Provide the (X, Y) coordinate of the cell's center where the given text is located.  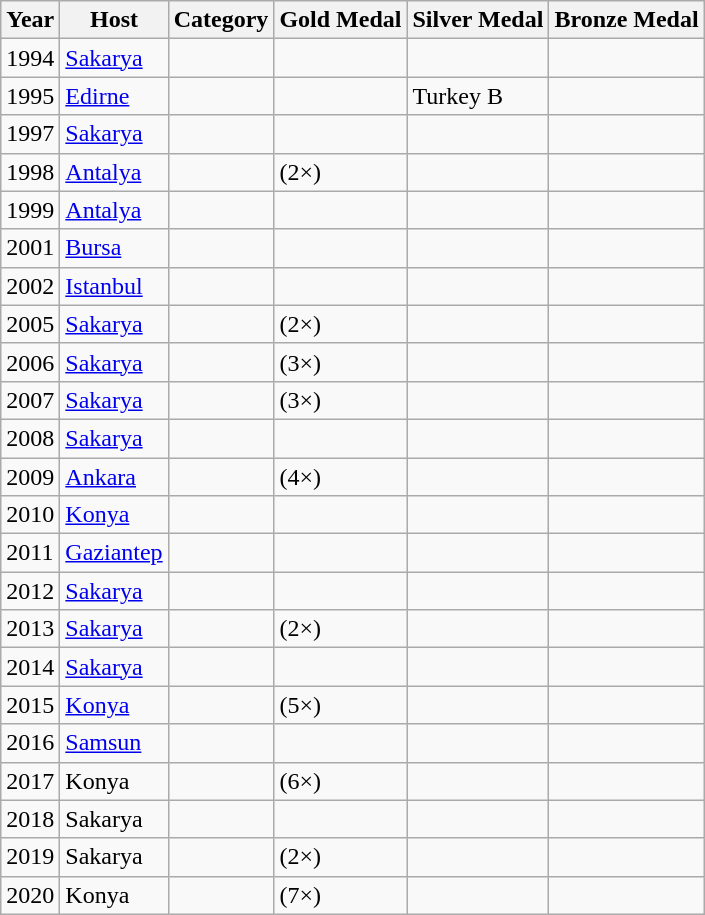
2013 (30, 629)
Samsun (114, 743)
2006 (30, 362)
Istanbul (114, 286)
1997 (30, 134)
(4×) (340, 477)
Silver Medal (478, 20)
Year (30, 20)
(5×) (340, 705)
2007 (30, 400)
2018 (30, 819)
2016 (30, 743)
2017 (30, 781)
(7×) (340, 895)
2011 (30, 553)
2015 (30, 705)
(6×) (340, 781)
Edirne (114, 96)
2019 (30, 857)
Category (221, 20)
2005 (30, 324)
1998 (30, 172)
1999 (30, 210)
2001 (30, 248)
1995 (30, 96)
2008 (30, 438)
Bronze Medal (626, 20)
2009 (30, 477)
2012 (30, 591)
Ankara (114, 477)
Gaziantep (114, 553)
2014 (30, 667)
1994 (30, 58)
Bursa (114, 248)
2010 (30, 515)
Host (114, 20)
Gold Medal (340, 20)
2002 (30, 286)
Turkey B (478, 96)
2020 (30, 895)
